Extract the [X, Y] coordinate from the center of the cell holding the provided text.  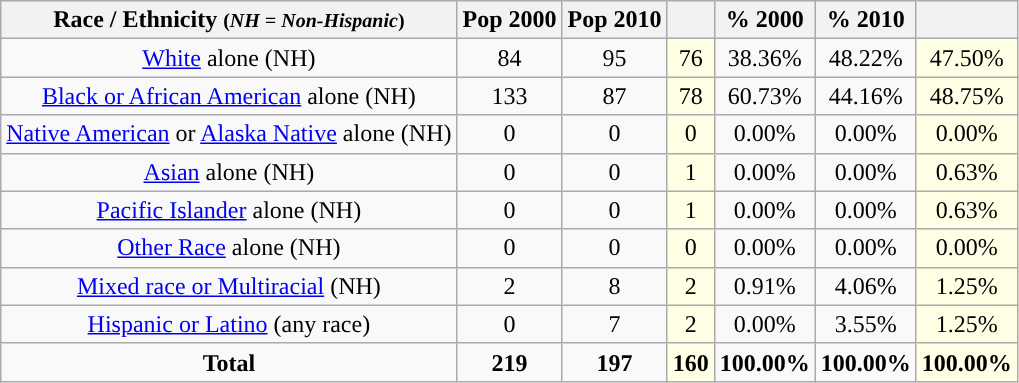
219 [510, 362]
197 [614, 362]
Mixed race or Multiracial (NH) [229, 286]
8 [614, 286]
44.16% [866, 96]
47.50% [966, 58]
38.36% [764, 58]
4.06% [866, 286]
48.22% [866, 58]
Pacific Islander alone (NH) [229, 210]
Pop 2010 [614, 20]
% 2010 [866, 20]
160 [690, 362]
% 2000 [764, 20]
White alone (NH) [229, 58]
Black or African American alone (NH) [229, 96]
0.91% [764, 286]
7 [614, 324]
133 [510, 96]
78 [690, 96]
87 [614, 96]
Other Race alone (NH) [229, 248]
48.75% [966, 96]
76 [690, 58]
Total [229, 362]
Pop 2000 [510, 20]
Native American or Alaska Native alone (NH) [229, 134]
Race / Ethnicity (NH = Non-Hispanic) [229, 20]
Asian alone (NH) [229, 172]
60.73% [764, 96]
Hispanic or Latino (any race) [229, 324]
95 [614, 58]
3.55% [866, 324]
84 [510, 58]
